Detect which cell encompasses the target text, then output its (x, y) center coordinate. 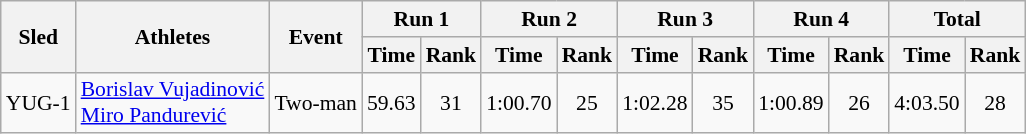
Event (316, 36)
Total (957, 19)
26 (860, 102)
59.63 (392, 102)
YUG-1 (38, 102)
Run 2 (549, 19)
Athletes (173, 36)
Run 1 (422, 19)
28 (996, 102)
Run 3 (685, 19)
31 (452, 102)
25 (588, 102)
Run 4 (821, 19)
35 (724, 102)
4:03.50 (926, 102)
Borislav VujadinovićMiro Pandurević (173, 102)
1:00.89 (790, 102)
Sled (38, 36)
Two-man (316, 102)
1:02.28 (654, 102)
1:00.70 (518, 102)
